Search for the cell housing the specified text and yield its [x, y] center coordinate. 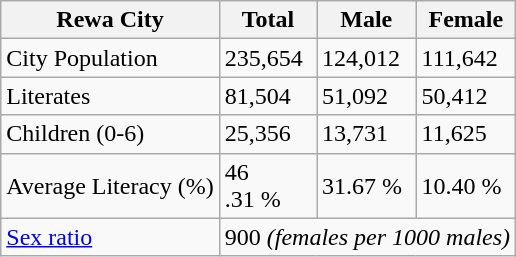
50,412 [466, 96]
31.67 % [366, 186]
Literates [110, 96]
10.40 % [466, 186]
Female [466, 20]
City Population [110, 58]
11,625 [466, 134]
Average Literacy (%) [110, 186]
46.31 % [268, 186]
900 (females per 1000 males) [367, 237]
Children (0-6) [110, 134]
13,731 [366, 134]
Sex ratio [110, 237]
235,654 [268, 58]
51,092 [366, 96]
124,012 [366, 58]
111,642 [466, 58]
Male [366, 20]
Rewa City [110, 20]
81,504 [268, 96]
25,356 [268, 134]
Total [268, 20]
